Output the [X, Y] coordinate of the center of the cell containing the given text.  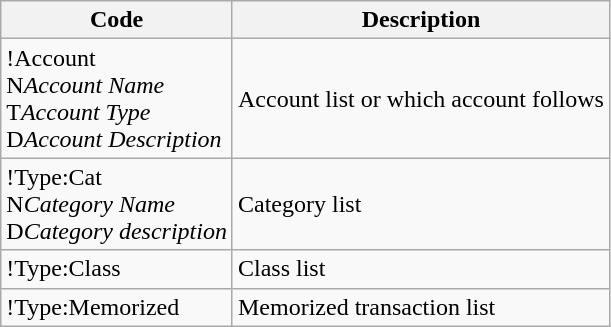
!Type:Class [117, 269]
Class list [420, 269]
Account list or which account follows [420, 98]
Code [117, 20]
Category list [420, 204]
!Type:Memorized [117, 307]
!Type:CatNCategory NameDCategory description [117, 204]
Description [420, 20]
Memorized transaction list [420, 307]
!AccountNAccount NameTAccount TypeDAccount Description [117, 98]
